From the cell containing the given text, extract its center point as [X, Y] coordinate. 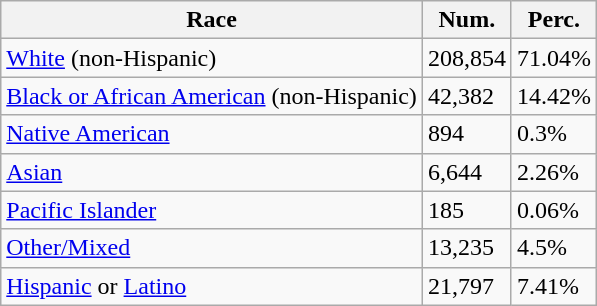
14.42% [554, 96]
0.06% [554, 210]
Race [212, 20]
71.04% [554, 58]
Perc. [554, 20]
42,382 [466, 96]
0.3% [554, 134]
13,235 [466, 248]
Num. [466, 20]
Hispanic or Latino [212, 286]
894 [466, 134]
Other/Mixed [212, 248]
7.41% [554, 286]
White (non-Hispanic) [212, 58]
Pacific Islander [212, 210]
21,797 [466, 286]
185 [466, 210]
4.5% [554, 248]
208,854 [466, 58]
Black or African American (non-Hispanic) [212, 96]
2.26% [554, 172]
Native American [212, 134]
6,644 [466, 172]
Asian [212, 172]
